Determine the (X, Y) coordinate at the center of the cell enclosing the given text.  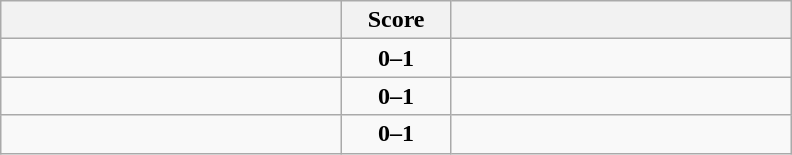
Score (396, 20)
